Pinpoint the cell where the given text exists, returning its [X, Y] midpoint coordinate. 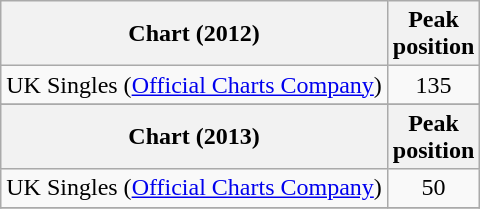
Chart (2012) [194, 34]
135 [433, 85]
Chart (2013) [194, 136]
50 [433, 188]
